Output the [X, Y] coordinate of the center of the cell containing the given text.  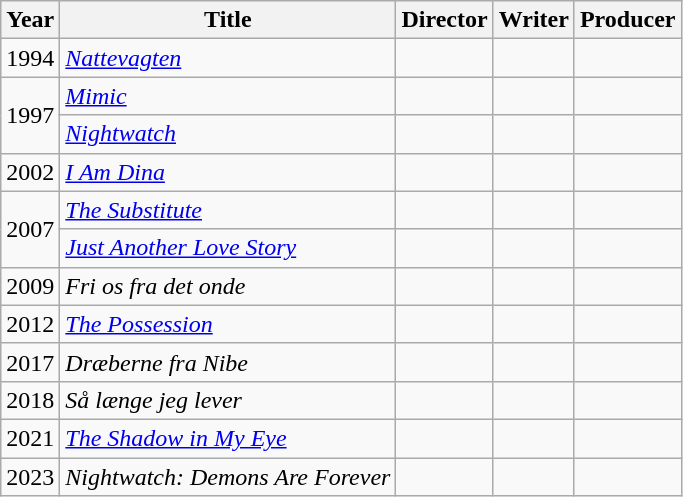
Mimic [228, 96]
2018 [30, 400]
Year [30, 20]
2017 [30, 362]
The Shadow in My Eye [228, 438]
2023 [30, 477]
Fri os fra det onde [228, 286]
Dræberne fra Nibe [228, 362]
Just Another Love Story [228, 248]
1994 [30, 58]
2009 [30, 286]
I Am Dina [228, 172]
Director [444, 20]
Title [228, 20]
The Possession [228, 324]
Nattevagten [228, 58]
Producer [628, 20]
Writer [534, 20]
Så længe jeg lever [228, 400]
1997 [30, 115]
2007 [30, 229]
Nightwatch: Demons Are Forever [228, 477]
2021 [30, 438]
The Substitute [228, 210]
2002 [30, 172]
Nightwatch [228, 134]
2012 [30, 324]
